Return [X, Y] of the center of cell containing provided text 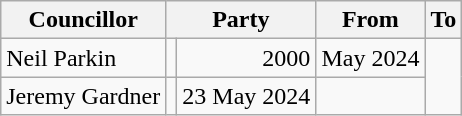
Councillor [84, 20]
Jeremy Gardner [84, 96]
Neil Parkin [84, 58]
May 2024 [370, 58]
2000 [246, 58]
To [444, 20]
23 May 2024 [246, 96]
Party [241, 20]
From [370, 20]
